Pinpoint the cell where the given text exists, returning its [X, Y] midpoint coordinate. 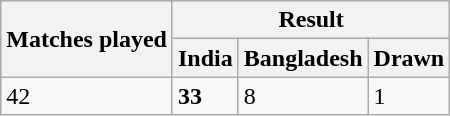
42 [87, 96]
1 [409, 96]
Matches played [87, 39]
8 [303, 96]
India [205, 58]
Result [310, 20]
33 [205, 96]
Bangladesh [303, 58]
Drawn [409, 58]
